Provide the [x, y] coordinate of the cell's center where the given text is located.  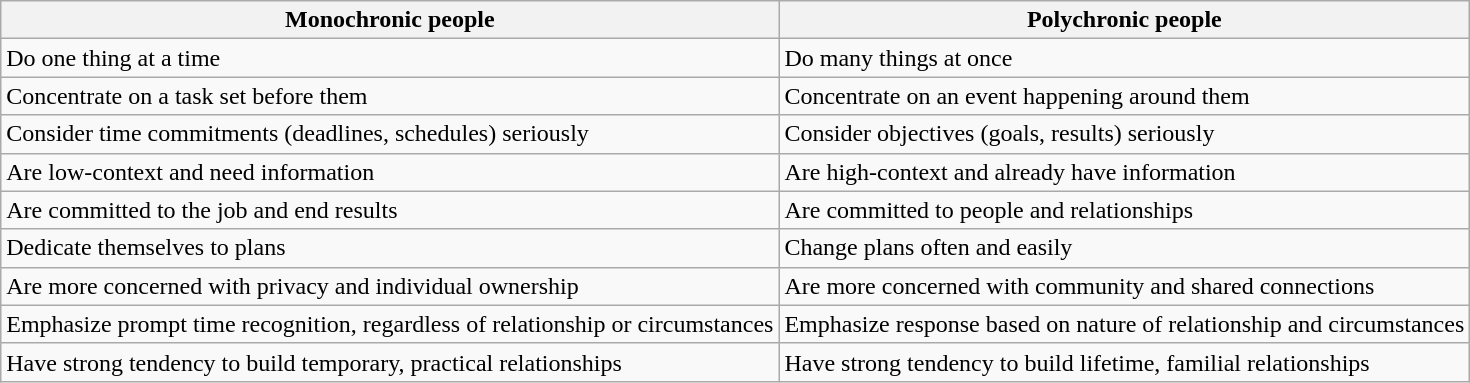
Are more concerned with privacy and individual ownership [390, 286]
Have strong tendency to build temporary, practical relationships [390, 362]
Consider objectives (goals, results) seriously [1124, 134]
Are low-context and need information [390, 172]
Are high-context and already have information [1124, 172]
Consider time commitments (deadlines, schedules) seriously [390, 134]
Dedicate themselves to plans [390, 248]
Emphasize response based on nature of relationship and circumstances [1124, 324]
Are committed to people and relationships [1124, 210]
Emphasize prompt time recognition, regardless of relationship or circumstances [390, 324]
Are committed to the job and end results [390, 210]
Change plans often and easily [1124, 248]
Have strong tendency to build lifetime, familial relationships [1124, 362]
Concentrate on a task set before them [390, 96]
Polychronic people [1124, 20]
Monochronic people [390, 20]
Are more concerned with community and shared connections [1124, 286]
Do one thing at a time [390, 58]
Do many things at once [1124, 58]
Concentrate on an event happening around them [1124, 96]
